Locate the cell with the specified text and output its [x, y] center coordinate. 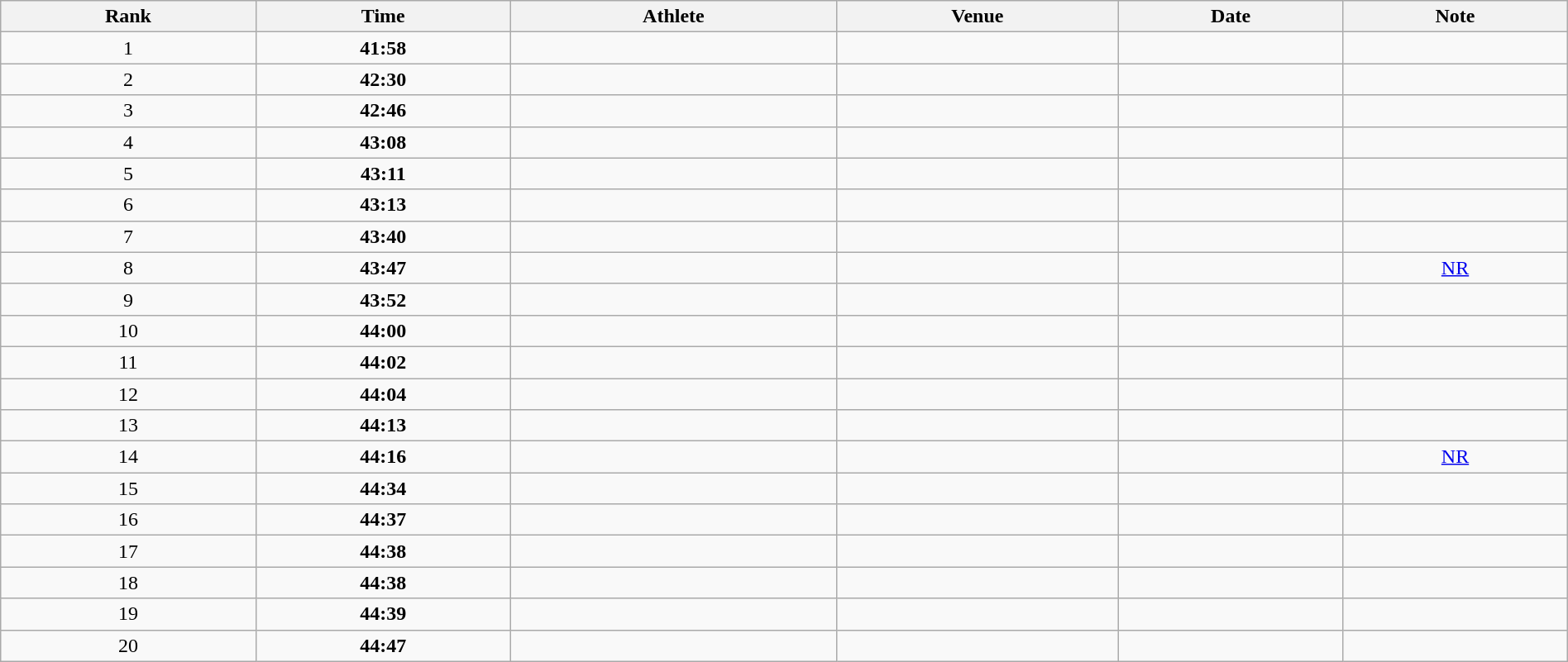
10 [128, 331]
Time [383, 17]
20 [128, 645]
4 [128, 142]
44:39 [383, 614]
2 [128, 79]
6 [128, 205]
44:37 [383, 520]
8 [128, 268]
Date [1231, 17]
18 [128, 583]
44:34 [383, 488]
44:04 [383, 394]
Note [1456, 17]
3 [128, 111]
42:30 [383, 79]
5 [128, 174]
44:47 [383, 645]
1 [128, 48]
Athlete [673, 17]
14 [128, 457]
43:11 [383, 174]
41:58 [383, 48]
Rank [128, 17]
11 [128, 362]
42:46 [383, 111]
9 [128, 299]
43:13 [383, 205]
44:02 [383, 362]
43:52 [383, 299]
43:47 [383, 268]
7 [128, 236]
19 [128, 614]
44:13 [383, 426]
44:00 [383, 331]
43:08 [383, 142]
44:16 [383, 457]
12 [128, 394]
16 [128, 520]
43:40 [383, 236]
15 [128, 488]
17 [128, 551]
13 [128, 426]
Venue [978, 17]
